Identify which cell holds the provided text, then report its [X, Y] central coordinate. 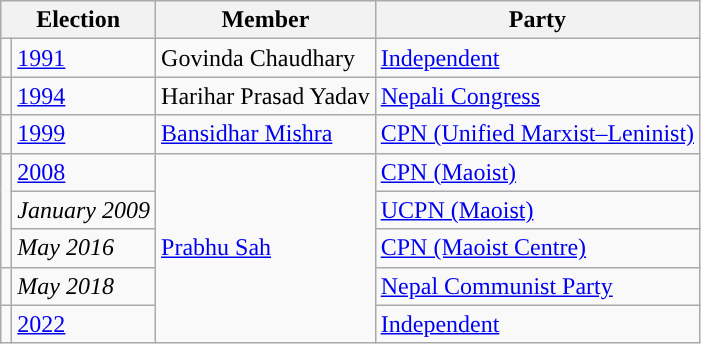
1994 [84, 96]
Harihar Prasad Yadav [266, 96]
UCPN (Maoist) [537, 210]
Party [537, 20]
Nepali Congress [537, 96]
1991 [84, 58]
May 2018 [84, 286]
CPN (Maoist Centre) [537, 248]
Election [78, 20]
Prabhu Sah [266, 248]
CPN (Unified Marxist–Leninist) [537, 134]
Member [266, 20]
Nepal Communist Party [537, 286]
CPN (Maoist) [537, 172]
Govinda Chaudhary [266, 58]
2022 [84, 324]
2008 [84, 172]
January 2009 [84, 210]
Bansidhar Mishra [266, 134]
1999 [84, 134]
May 2016 [84, 248]
